Extract the (X, Y) coordinate from the center of the cell holding the provided text.  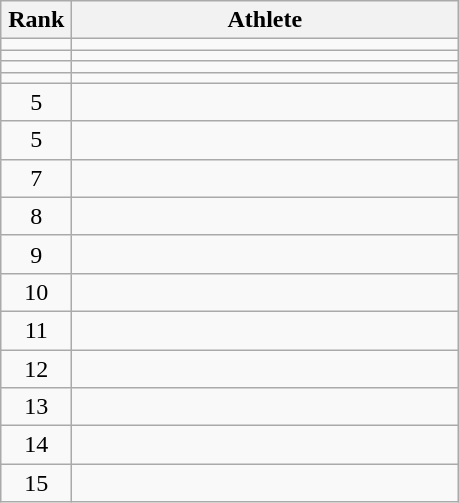
Rank (36, 20)
9 (36, 254)
7 (36, 178)
14 (36, 445)
11 (36, 330)
8 (36, 216)
Athlete (265, 20)
12 (36, 369)
13 (36, 407)
10 (36, 292)
15 (36, 483)
